From the cell containing the given text, extract its center point as (x, y) coordinate. 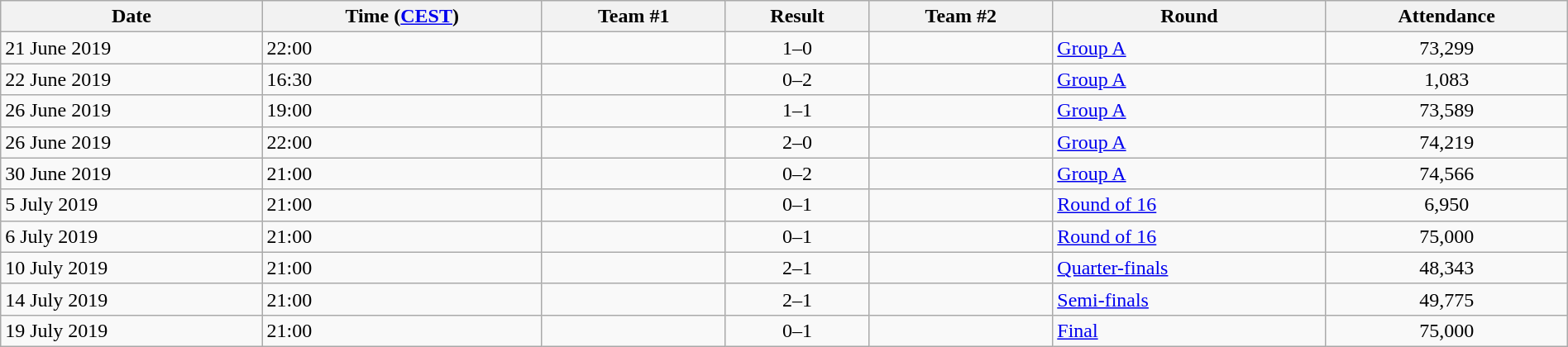
Final (1189, 330)
Team #2 (961, 17)
Team #1 (633, 17)
21 June 2019 (131, 48)
19:00 (402, 111)
1–1 (797, 111)
19 July 2019 (131, 330)
73,589 (1446, 111)
5 July 2019 (131, 205)
Result (797, 17)
Attendance (1446, 17)
48,343 (1446, 268)
Date (131, 17)
22 June 2019 (131, 79)
2–0 (797, 142)
73,299 (1446, 48)
6 July 2019 (131, 236)
30 June 2019 (131, 173)
Round (1189, 17)
1–0 (797, 48)
14 July 2019 (131, 299)
16:30 (402, 79)
6,950 (1446, 205)
Quarter-finals (1189, 268)
49,775 (1446, 299)
Semi-finals (1189, 299)
10 July 2019 (131, 268)
1,083 (1446, 79)
74,219 (1446, 142)
Time (CEST) (402, 17)
74,566 (1446, 173)
